Scan for the cell matching the given text and deliver its (x, y) coordinate at center. 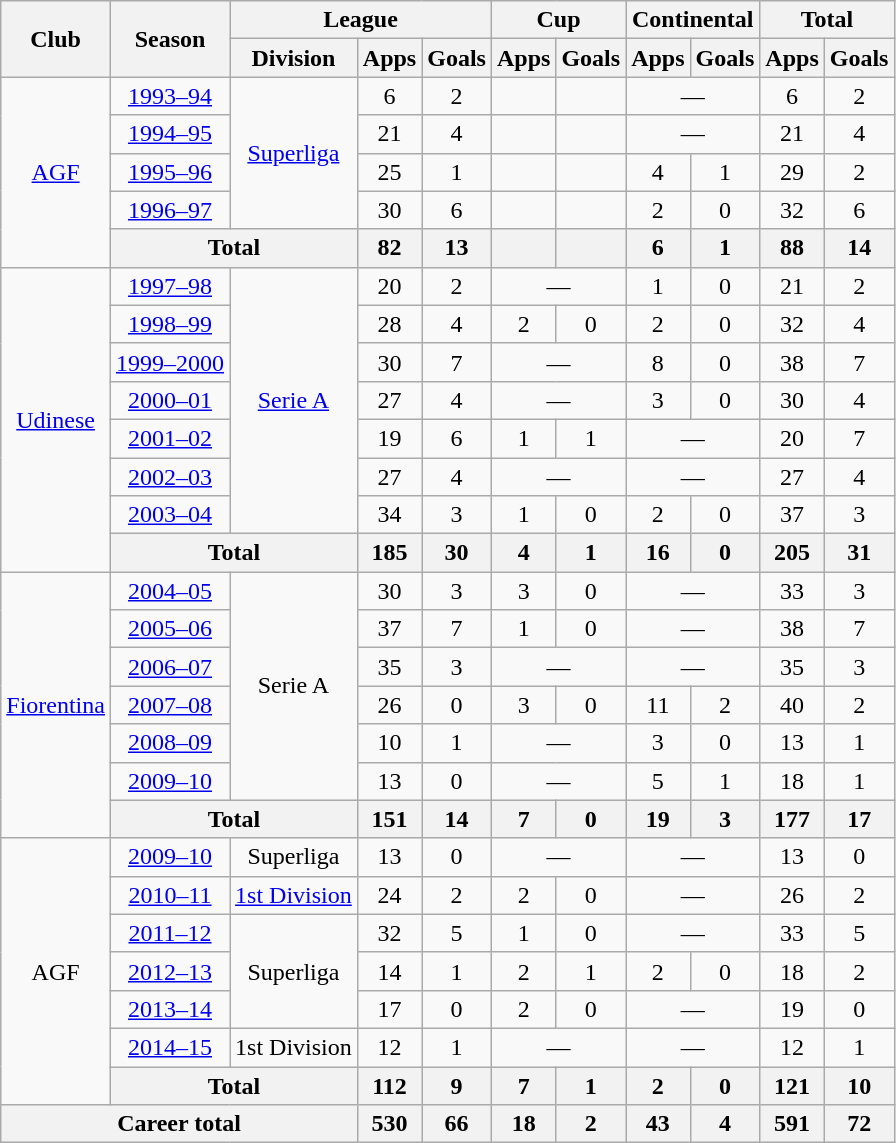
Division (294, 58)
2005–06 (170, 629)
2008–09 (170, 743)
2010–11 (170, 895)
1998–99 (170, 324)
112 (389, 1085)
88 (792, 248)
11 (658, 705)
177 (792, 819)
1994–95 (170, 134)
530 (389, 1124)
66 (457, 1124)
1997–98 (170, 286)
25 (389, 172)
24 (389, 895)
Udinese (56, 419)
43 (658, 1124)
1999–2000 (170, 362)
28 (389, 324)
2004–05 (170, 591)
1993–94 (170, 96)
2000–01 (170, 400)
8 (658, 362)
2007–08 (170, 705)
2006–07 (170, 667)
2001–02 (170, 438)
205 (792, 553)
2014–15 (170, 1047)
1996–97 (170, 210)
82 (389, 248)
Career total (180, 1124)
29 (792, 172)
Club (56, 39)
1995–96 (170, 172)
2003–04 (170, 515)
34 (389, 515)
2012–13 (170, 971)
League (361, 20)
31 (859, 553)
Season (170, 39)
9 (457, 1085)
16 (658, 553)
40 (792, 705)
Continental (693, 20)
185 (389, 553)
2011–12 (170, 933)
2002–03 (170, 477)
Cup (558, 20)
Fiorentina (56, 705)
121 (792, 1085)
591 (792, 1124)
2013–14 (170, 1009)
151 (389, 819)
72 (859, 1124)
